Return the (x, y) coordinate for the center point of the cell that contains the specified text.  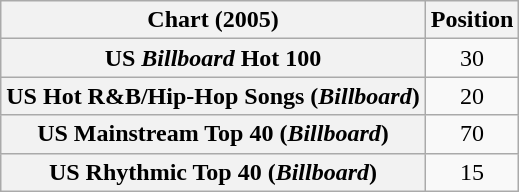
15 (472, 172)
20 (472, 96)
Chart (2005) (213, 20)
US Mainstream Top 40 (Billboard) (213, 134)
US Billboard Hot 100 (213, 58)
30 (472, 58)
70 (472, 134)
US Hot R&B/Hip-Hop Songs (Billboard) (213, 96)
US Rhythmic Top 40 (Billboard) (213, 172)
Position (472, 20)
